From the cell containing the given text, extract its center point as [X, Y] coordinate. 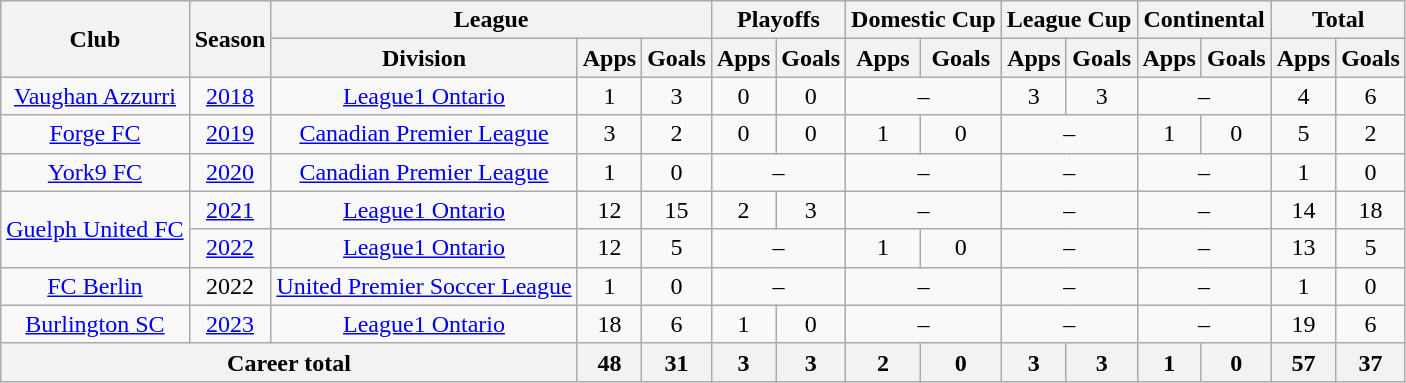
2021 [230, 210]
League [491, 20]
Domestic Cup [924, 20]
Season [230, 39]
Forge FC [95, 134]
Playoffs [778, 20]
Division [424, 58]
League Cup [1069, 20]
37 [1371, 362]
Guelph United FC [95, 229]
2020 [230, 172]
48 [609, 362]
2023 [230, 324]
Vaughan Azzurri [95, 96]
57 [1303, 362]
Club [95, 39]
2019 [230, 134]
31 [677, 362]
FC Berlin [95, 286]
19 [1303, 324]
Total [1338, 20]
4 [1303, 96]
Continental [1204, 20]
Career total [289, 362]
United Premier Soccer League [424, 286]
13 [1303, 248]
15 [677, 210]
14 [1303, 210]
Burlington SC [95, 324]
York9 FC [95, 172]
2018 [230, 96]
